Provide the (X, Y) coordinate of the cell's center where the given text is located.  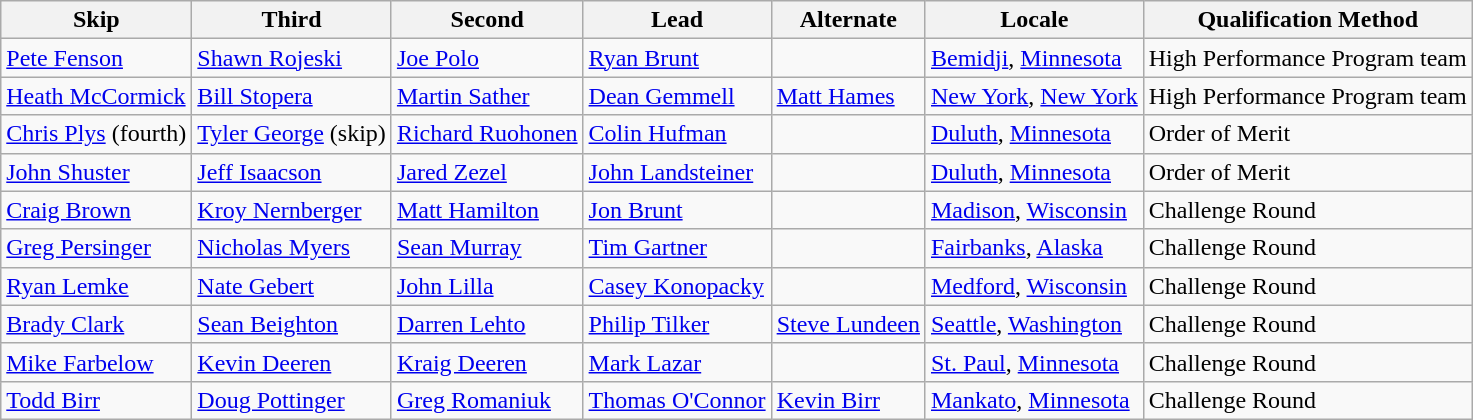
Greg Romaniuk (487, 400)
Tyler George (skip) (292, 134)
New York, New York (1034, 96)
Casey Konopacky (677, 286)
Nicholas Myers (292, 248)
Heath McCormick (96, 96)
Ryan Brunt (677, 58)
John Landsteiner (677, 172)
Ryan Lemke (96, 286)
Chris Plys (fourth) (96, 134)
Todd Birr (96, 400)
Locale (1034, 20)
Lead (677, 20)
Colin Hufman (677, 134)
Thomas O'Connor (677, 400)
Brady Clark (96, 324)
Jared Zezel (487, 172)
Matt Hames (848, 96)
Mark Lazar (677, 362)
Darren Lehto (487, 324)
John Lilla (487, 286)
Kevin Deeren (292, 362)
St. Paul, Minnesota (1034, 362)
Madison, Wisconsin (1034, 210)
Doug Pottinger (292, 400)
Skip (96, 20)
John Shuster (96, 172)
Sean Murray (487, 248)
Fairbanks, Alaska (1034, 248)
Alternate (848, 20)
Joe Polo (487, 58)
Tim Gartner (677, 248)
Mankato, Minnesota (1034, 400)
Steve Lundeen (848, 324)
Shawn Rojeski (292, 58)
Bemidji, Minnesota (1034, 58)
Pete Fenson (96, 58)
Nate Gebert (292, 286)
Philip Tilker (677, 324)
Jeff Isaacson (292, 172)
Second (487, 20)
Third (292, 20)
Qualification Method (1308, 20)
Richard Ruohonen (487, 134)
Medford, Wisconsin (1034, 286)
Seattle, Washington (1034, 324)
Kevin Birr (848, 400)
Kroy Nernberger (292, 210)
Craig Brown (96, 210)
Dean Gemmell (677, 96)
Jon Brunt (677, 210)
Bill Stopera (292, 96)
Mike Farbelow (96, 362)
Martin Sather (487, 96)
Kraig Deeren (487, 362)
Sean Beighton (292, 324)
Greg Persinger (96, 248)
Matt Hamilton (487, 210)
